Provide the [X, Y] coordinate of the cell's center where the given text is located.  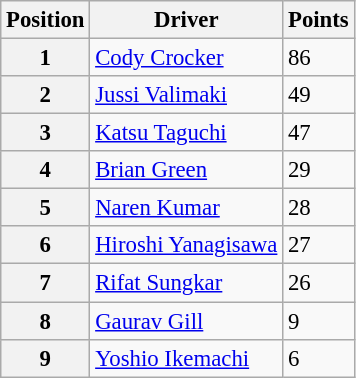
Gaurav Gill [186, 321]
5 [46, 208]
Jussi Valimaki [186, 95]
47 [318, 133]
1 [46, 58]
Points [318, 20]
Rifat Sungkar [186, 283]
Naren Kumar [186, 208]
86 [318, 58]
3 [46, 133]
Yoshio Ikemachi [186, 358]
8 [46, 321]
49 [318, 95]
7 [46, 283]
27 [318, 245]
26 [318, 283]
29 [318, 170]
Cody Crocker [186, 58]
Brian Green [186, 170]
Hiroshi Yanagisawa [186, 245]
Driver [186, 20]
28 [318, 208]
4 [46, 170]
2 [46, 95]
Katsu Taguchi [186, 133]
Position [46, 20]
